Return (x, y) of the center of cell containing provided text 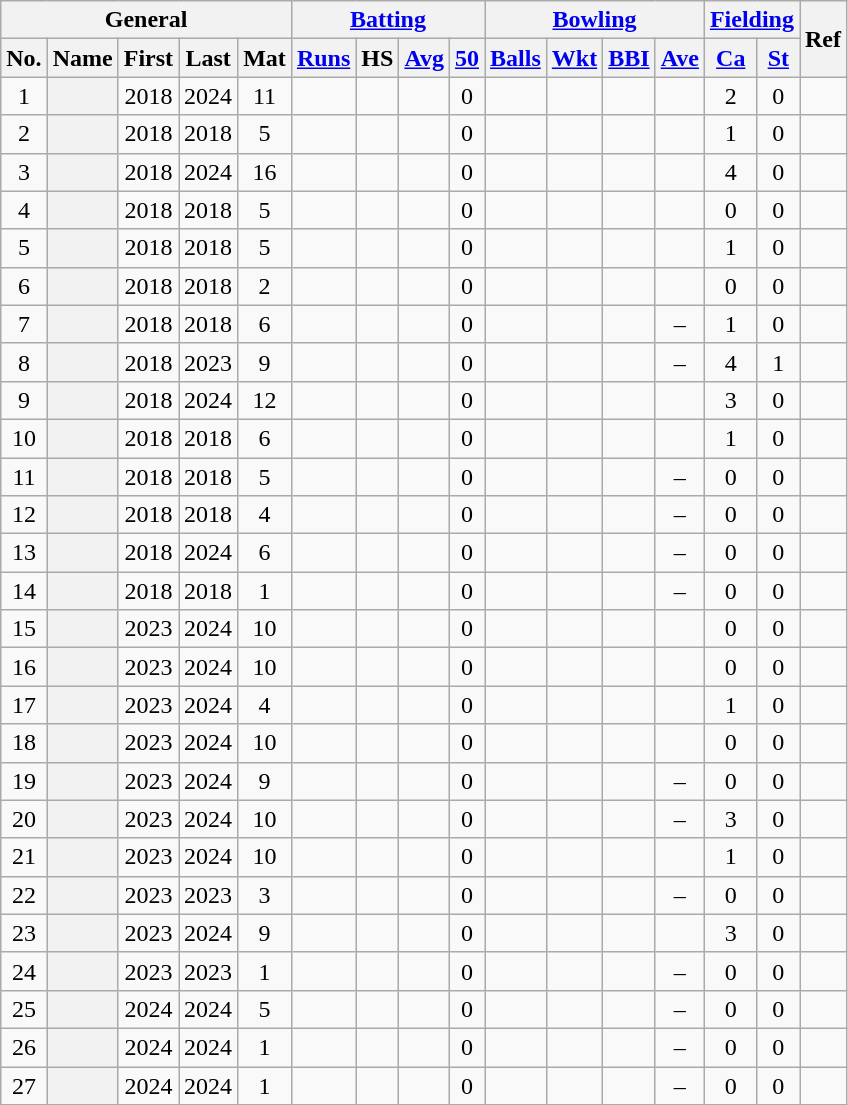
General (146, 20)
19 (24, 781)
Batting (388, 20)
13 (24, 553)
Ca (730, 58)
25 (24, 1009)
St (778, 58)
No. (24, 58)
8 (24, 362)
50 (466, 58)
Mat (265, 58)
First (148, 58)
27 (24, 1085)
17 (24, 705)
7 (24, 324)
BBI (629, 58)
Last (208, 58)
20 (24, 819)
23 (24, 933)
21 (24, 857)
24 (24, 971)
Wkt (574, 58)
22 (24, 895)
HS (378, 58)
Fielding (752, 20)
18 (24, 743)
Ave (680, 58)
26 (24, 1047)
Avg (424, 58)
Balls (516, 58)
Ref (824, 39)
Bowling (595, 20)
15 (24, 629)
Name (82, 58)
Runs (323, 58)
14 (24, 591)
